Return [x, y] of the center of cell containing provided text 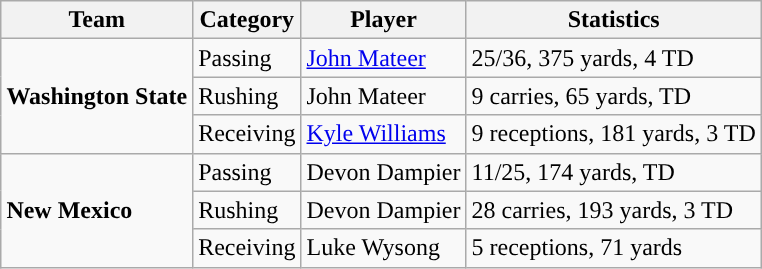
Statistics [614, 20]
28 carries, 193 yards, 3 TD [614, 210]
Kyle Williams [384, 134]
Team [97, 20]
11/25, 174 yards, TD [614, 172]
9 carries, 65 yards, TD [614, 96]
Player [384, 20]
5 receptions, 71 yards [614, 248]
Washington State [97, 96]
Luke Wysong [384, 248]
Category [247, 20]
9 receptions, 181 yards, 3 TD [614, 134]
New Mexico [97, 210]
25/36, 375 yards, 4 TD [614, 58]
